Return (X, Y) of the center of cell containing provided text 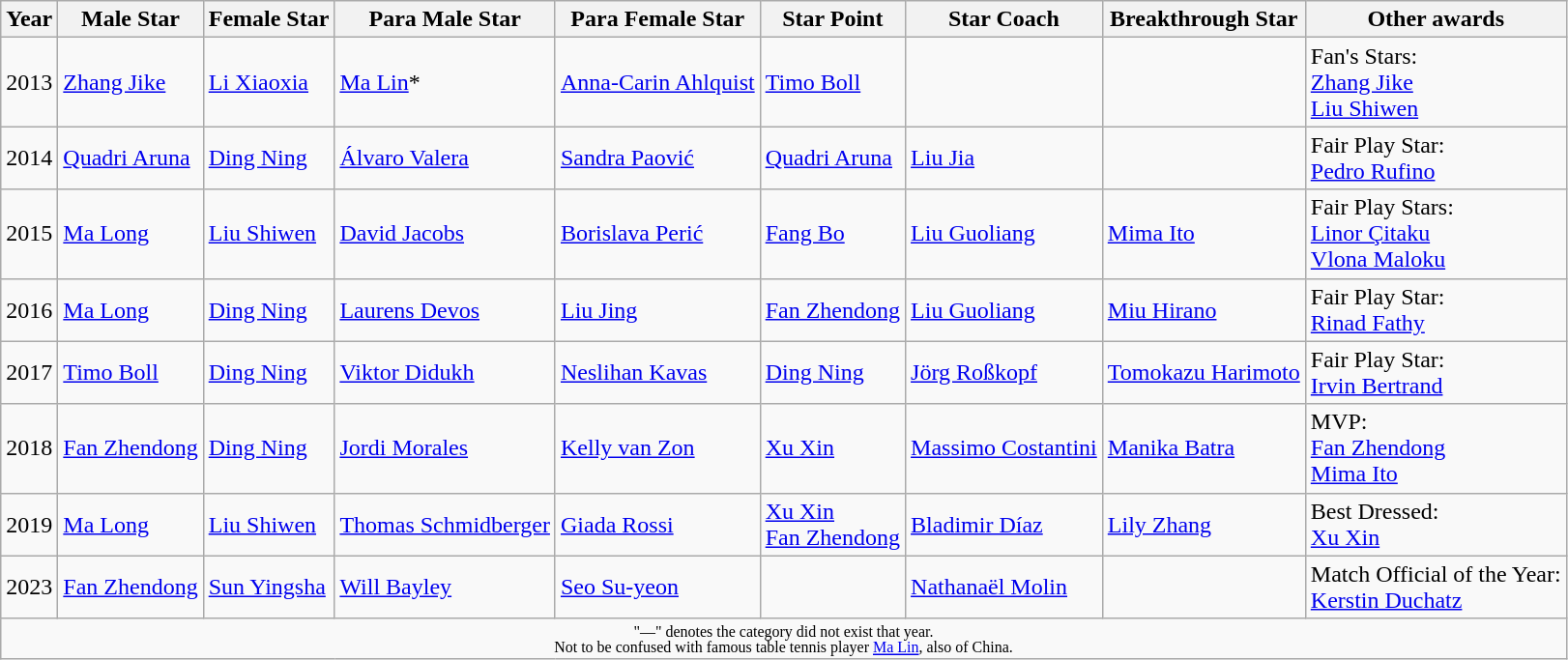
Fair Play Star: Irvin Bertrand (1436, 373)
Fair Play Star: Rinad Fathy (1436, 309)
2015 (29, 234)
Borislava Perić (657, 234)
Laurens Devos (445, 309)
Fair Play Stars: Linor Çitaku Vlona Maloku (1436, 234)
Female Star (269, 19)
Sun Yingsha (269, 588)
David Jacobs (445, 234)
Manika Batra (1204, 448)
Best Dressed: Xu Xin (1436, 524)
2016 (29, 309)
Kelly van Zon (657, 448)
Other awards (1436, 19)
Álvaro Valera (445, 158)
2019 (29, 524)
Bladimir Díaz (1004, 524)
Lily Zhang (1204, 524)
Jörg Roßkopf (1004, 373)
Year (29, 19)
Li Xiaoxia (269, 82)
Breakthrough Star (1204, 19)
Zhang Jike (131, 82)
"—" denotes the category did not exist that year.Not to be confused with famous table tennis player Ma Lin, also of China. (783, 638)
Star Point (832, 19)
Fair Play Star: Pedro Rufino (1436, 158)
Giada Rossi (657, 524)
2013 (29, 82)
Seo Su-yeon (657, 588)
Male Star (131, 19)
Xu Xin (832, 448)
Jordi Morales (445, 448)
Thomas Schmidberger (445, 524)
Nathanaël Molin (1004, 588)
2023 (29, 588)
Liu Jing (657, 309)
Xu Xin Fan Zhendong (832, 524)
Neslihan Kavas (657, 373)
MVP: Fan Zhendong Mima Ito (1436, 448)
Will Bayley (445, 588)
Ma Lin* (445, 82)
Fan's Stars: Zhang Jike Liu Shiwen (1436, 82)
Para Female Star (657, 19)
Massimo Costantini (1004, 448)
Match Official of the Year: Kerstin Duchatz (1436, 588)
Fang Bo (832, 234)
2014 (29, 158)
Anna-Carin Ahlquist (657, 82)
Tomokazu Harimoto (1204, 373)
Miu Hirano (1204, 309)
Mima Ito (1204, 234)
2017 (29, 373)
Sandra Paović (657, 158)
Viktor Didukh (445, 373)
Star Coach (1004, 19)
Liu Jia (1004, 158)
2018 (29, 448)
Para Male Star (445, 19)
